Determine the (x, y) coordinate at the center of the cell enclosing the given text.  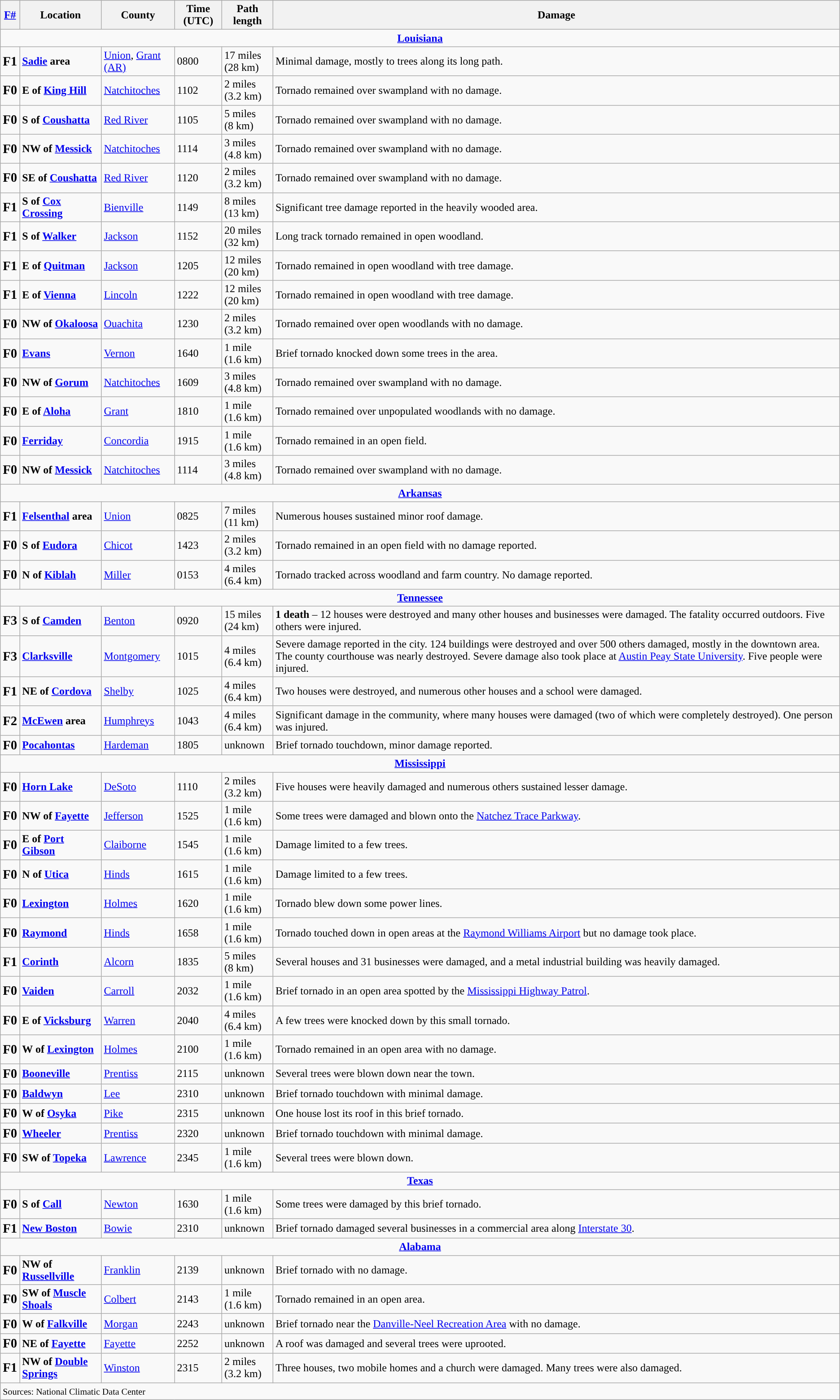
N of Kiblah (61, 574)
Brief tornado knocked down some trees in the area. (556, 353)
Brief tornado in an open area spotted by the Mississippi Highway Patrol. (556, 991)
20 miles (32 km) (248, 236)
1110 (198, 786)
Horn Lake (61, 786)
McEwen area (61, 721)
1630 (198, 1203)
1620 (198, 904)
1230 (198, 324)
1222 (198, 294)
2320 (198, 1133)
1105 (198, 119)
Mississippi (420, 763)
Bowie (138, 1229)
Tornado remained in an open field with no damage reported. (556, 546)
Tornado blew down some power lines. (556, 904)
Booneville (61, 1074)
County (138, 15)
Several trees were blown down near the town. (556, 1074)
Ferriday (61, 441)
2115 (198, 1074)
0825 (198, 516)
Felsenthal area (61, 516)
2345 (198, 1158)
Jefferson (138, 816)
SW of Topeka (61, 1158)
Wheeler (61, 1133)
2040 (198, 1020)
1 death – 12 houses were destroyed and many other houses and businesses were damaged. The fatality occurred outdoors. Five others were injured. (556, 621)
Clarksville (61, 656)
0153 (198, 574)
1102 (198, 91)
1025 (198, 691)
Tornado remained in an open area with no damage. (556, 1049)
Alcorn (138, 962)
S of Camden (61, 621)
Texas (420, 1181)
2139 (198, 1270)
Tornado remained over unpopulated woodlands with no damage. (556, 412)
1015 (198, 656)
E of Vienna (61, 294)
Hardeman (138, 745)
1835 (198, 962)
Bienville (138, 207)
W of Lexington (61, 1049)
Newton (138, 1203)
Benton (138, 621)
Louisiana (420, 38)
8 miles (13 km) (248, 207)
DeSoto (138, 786)
Pocahontas (61, 745)
Tornado tracked across woodland and farm country. No damage reported. (556, 574)
E of Port Gibson (61, 845)
S of Cox Crossing (61, 207)
Significant tree damage reported in the heavily wooded area. (556, 207)
Minimal damage, mostly to trees along its long path. (556, 61)
Tornado remained in an open area. (556, 1299)
Time (UTC) (198, 15)
Arkansas (420, 493)
1120 (198, 178)
1805 (198, 745)
Brief tornado near the Danville-Neel Recreation Area with no damage. (556, 1324)
Brief tornado touchdown, minor damage reported. (556, 745)
E of Quitman (61, 266)
Fayette (138, 1343)
1149 (198, 207)
1615 (198, 874)
Tornado touched down in open areas at the Raymond Williams Airport but no damage took place. (556, 932)
Chicot (138, 546)
NW of Russellville (61, 1270)
2243 (198, 1324)
Franklin (138, 1270)
S of Call (61, 1203)
Grant (138, 412)
7 miles (11 km) (248, 516)
2143 (198, 1299)
1609 (198, 382)
SW of Muscle Shoals (61, 1299)
S of Coushatta (61, 119)
Three houses, two mobile homes and a church were damaged. Many trees were also damaged. (556, 1368)
S of Eudora (61, 546)
NW of Double Springs (61, 1368)
0800 (198, 61)
Numerous houses sustained minor roof damage. (556, 516)
Evans (61, 353)
F# (10, 15)
Ouachita (138, 324)
W of Osyka (61, 1113)
1640 (198, 353)
15 miles (24 km) (248, 621)
Vaiden (61, 991)
NW of Fayette (61, 816)
Brief tornado with no damage. (556, 1270)
Humphreys (138, 721)
NE of Cordova (61, 691)
A roof was damaged and several trees were uprooted. (556, 1343)
Sources: National Climatic Data Center (420, 1391)
W of Falkville (61, 1324)
Significant damage in the community, where many houses were damaged (two of which were completely destroyed). One person was injured. (556, 721)
E of King Hill (61, 91)
New Boston (61, 1229)
Alabama (420, 1247)
Some trees were damaged and blown onto the Natchez Trace Parkway. (556, 816)
SE of Coushatta (61, 178)
Montgomery (138, 656)
2032 (198, 991)
1525 (198, 816)
Miller (138, 574)
NW of Gorum (61, 382)
S of Walker (61, 236)
NE of Fayette (61, 1343)
Several houses and 31 businesses were damaged, and a metal industrial building was heavily damaged. (556, 962)
1658 (198, 932)
Location (61, 15)
E of Aloha (61, 412)
Baldwyn (61, 1094)
Lawrence (138, 1158)
Colbert (138, 1299)
Path length (248, 15)
1915 (198, 441)
Tennessee (420, 598)
Carroll (138, 991)
Five houses were heavily damaged and numerous others sustained lesser damage. (556, 786)
Damage (556, 15)
Tornado remained over open woodlands with no damage. (556, 324)
Some trees were damaged by this brief tornado. (556, 1203)
N of Utica (61, 874)
Pike (138, 1113)
1810 (198, 412)
Lexington (61, 904)
Several trees were blown down. (556, 1158)
One house lost its roof in this brief tornado. (556, 1113)
Tornado remained in an open field. (556, 441)
Union, Grant (AR) (138, 61)
NW of Okaloosa (61, 324)
2100 (198, 1049)
1205 (198, 266)
Long track tornado remained in open woodland. (556, 236)
Lincoln (138, 294)
Vernon (138, 353)
0920 (198, 621)
1152 (198, 236)
1423 (198, 546)
A few trees were knocked down by this small tornado. (556, 1020)
Sadie area (61, 61)
Claiborne (138, 845)
Lee (138, 1094)
17 miles (28 km) (248, 61)
E of Vicksburg (61, 1020)
F2 (10, 721)
Warren (138, 1020)
Brief tornado damaged several businesses in a commercial area along Interstate 30. (556, 1229)
Union (138, 516)
Winston (138, 1368)
Corinth (61, 962)
Raymond (61, 932)
Shelby (138, 691)
1043 (198, 721)
Concordia (138, 441)
1545 (198, 845)
Morgan (138, 1324)
2252 (198, 1343)
Two houses were destroyed, and numerous other houses and a school were damaged. (556, 691)
